Provide the [X, Y] coordinate of the cell's center where the given text is located.  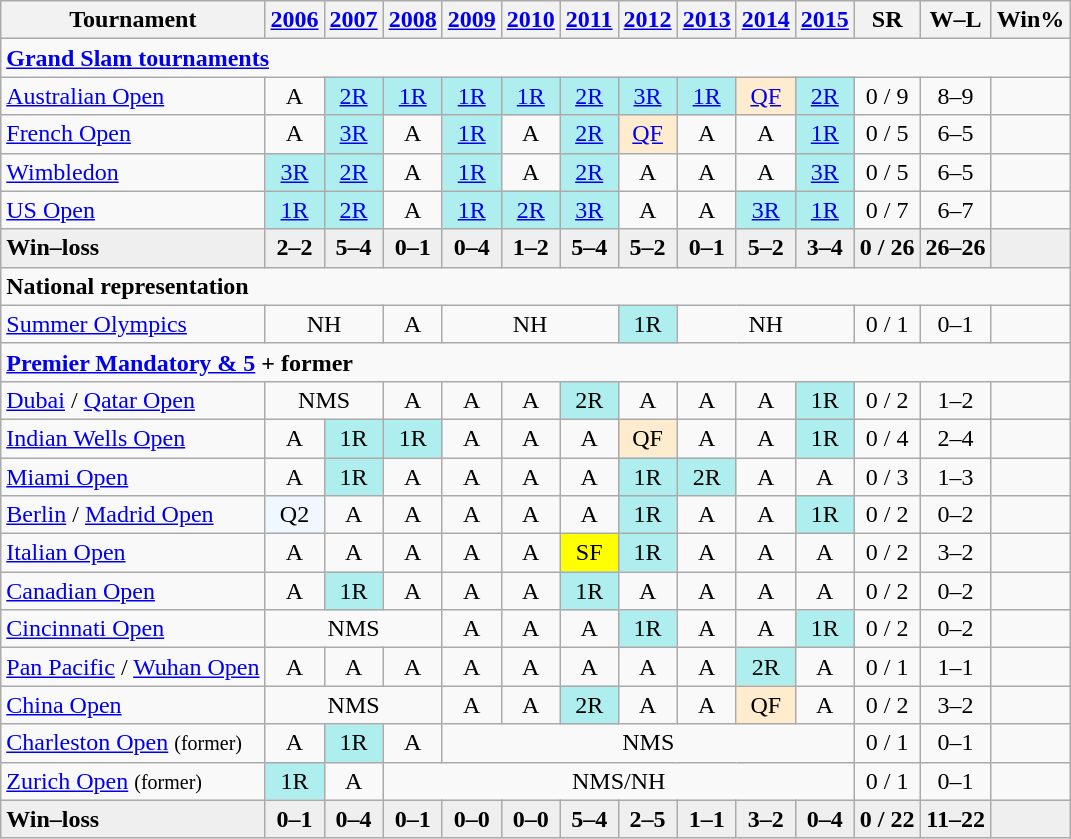
2008 [412, 20]
US Open [133, 210]
French Open [133, 134]
11–22 [956, 819]
Pan Pacific / Wuhan Open [133, 667]
0 / 4 [887, 438]
SF [589, 553]
Italian Open [133, 553]
2–5 [648, 819]
Berlin / Madrid Open [133, 515]
0 / 7 [887, 210]
Charleston Open (former) [133, 743]
National representation [536, 286]
2006 [294, 20]
6–7 [956, 210]
Dubai / Qatar Open [133, 400]
China Open [133, 705]
0 / 22 [887, 819]
Zurich Open (former) [133, 781]
Q2 [294, 515]
1–3 [956, 477]
3–4 [824, 248]
Indian Wells Open [133, 438]
Canadian Open [133, 591]
2015 [824, 20]
Premier Mandatory & 5 + former [536, 362]
2010 [530, 20]
Tournament [133, 20]
Cincinnati Open [133, 629]
Win% [1030, 20]
2007 [354, 20]
W–L [956, 20]
SR [887, 20]
2013 [706, 20]
Wimbledon [133, 172]
Grand Slam tournaments [536, 58]
0 / 9 [887, 96]
2–2 [294, 248]
2012 [648, 20]
Australian Open [133, 96]
2011 [589, 20]
26–26 [956, 248]
8–9 [956, 96]
Miami Open [133, 477]
Summer Olympics [133, 324]
2–4 [956, 438]
2009 [472, 20]
2014 [766, 20]
0 / 3 [887, 477]
NMS/NH [618, 781]
0 / 26 [887, 248]
